Provide the [x, y] coordinate of the cell's center where the given text is located.  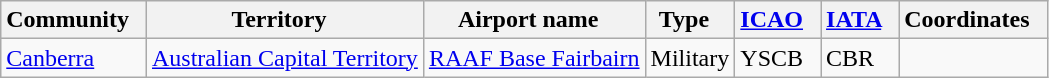
IATA [860, 20]
Airport name [534, 20]
Territory [284, 20]
RAAF Base Fairbairn [534, 58]
Australian Capital Territory [284, 58]
ICAO [778, 20]
Type [690, 20]
Military [690, 58]
CBR [860, 58]
YSCB [778, 58]
Canberra [74, 58]
Community [74, 20]
Coordinates [973, 20]
